Return the [x, y] coordinate for the center point of the cell that contains the specified text.  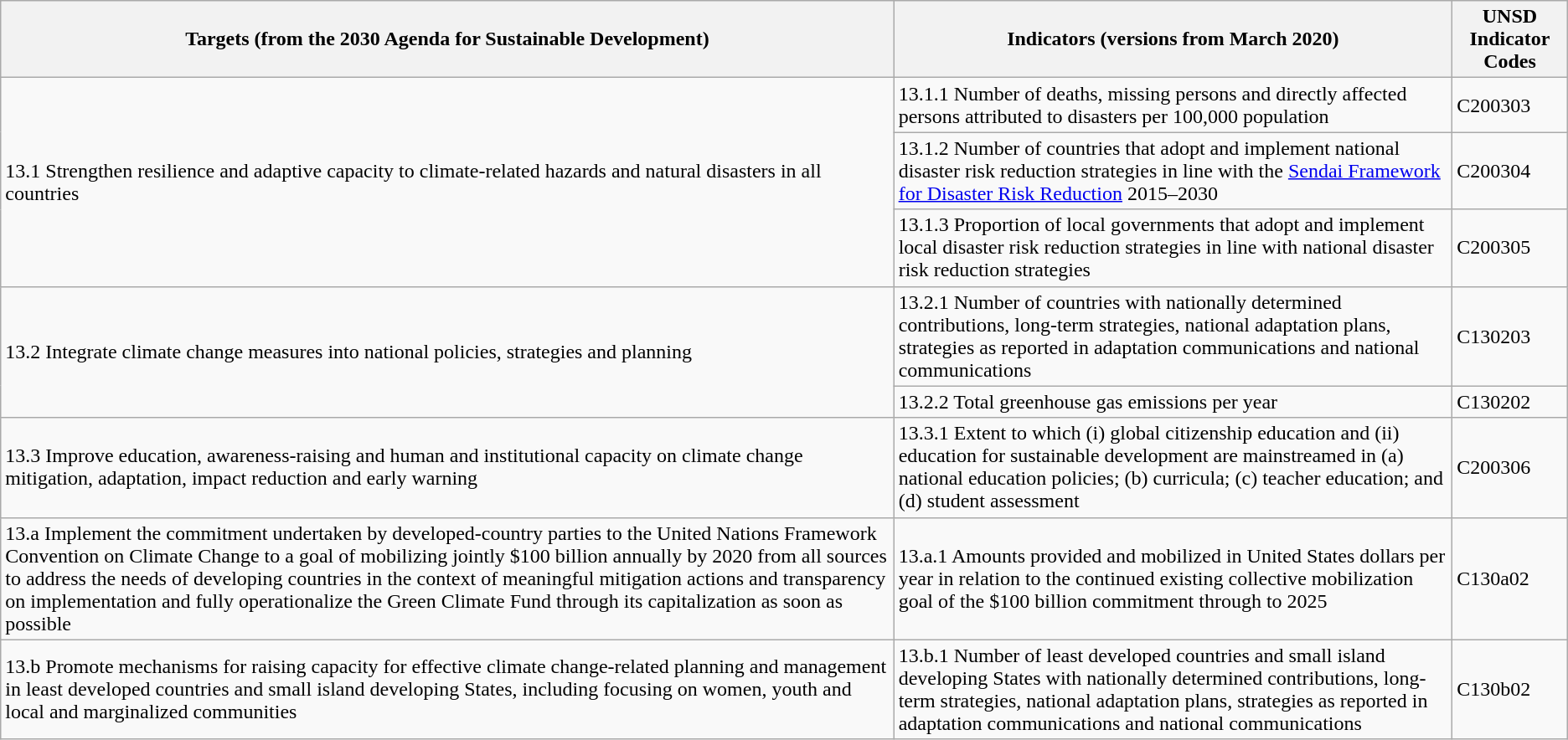
Targets (from the 2030 Agenda for Sustainable Development) [447, 39]
Indicators (versions from March 2020) [1173, 39]
13.1.1 Number of deaths, missing persons and directly affected persons attributed to disasters per 100,000 population [1173, 105]
13.1 Strengthen resilience and adaptive capacity to climate-related hazards and natural disasters in all countries [447, 182]
C130a02 [1510, 578]
C200304 [1510, 171]
C200303 [1510, 105]
C130b02 [1510, 690]
C200306 [1510, 467]
13.2.2 Total greenhouse gas emissions per year [1173, 402]
C130203 [1510, 337]
UNSD Indicator Codes [1510, 39]
13.2 Integrate climate change measures into national policies, strategies and planning [447, 352]
C130202 [1510, 402]
C200305 [1510, 248]
